Extract the [X, Y] coordinate from the center of the cell holding the provided text.  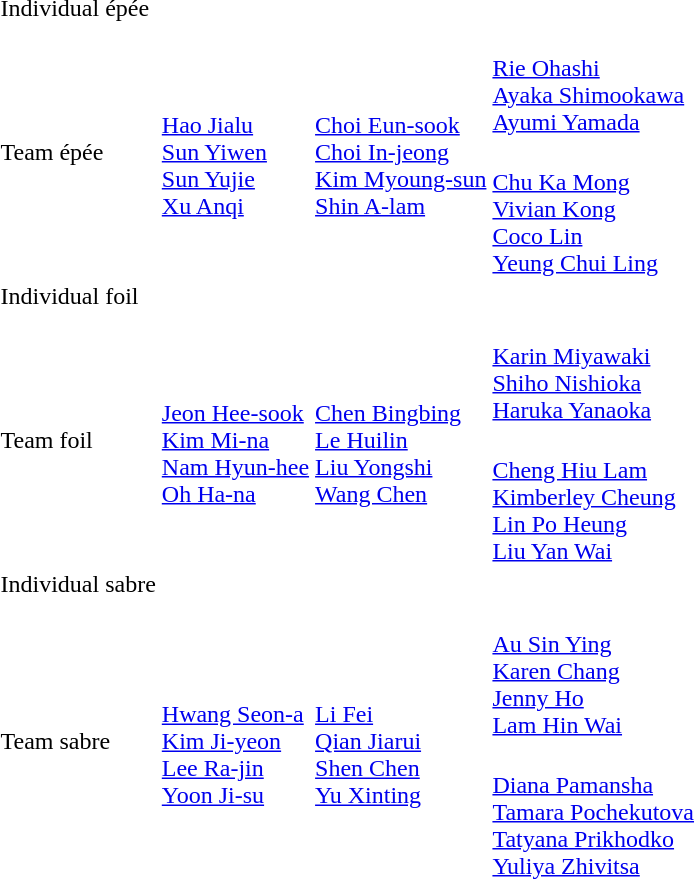
Choi Eun-sookChoi In-jeongKim Myoung-sunShin A-lam [401, 152]
Chen BingbingLe HuilinLiu YongshiWang Chen [401, 440]
Jeon Hee-sookKim Mi-naNam Hyun-heeOh Ha-na [235, 440]
Hao JialuSun YiwenSun YujieXu Anqi [235, 152]
